Search for the cell housing the specified text and yield its (x, y) center coordinate. 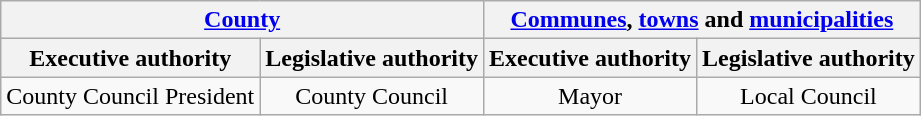
Local Council (809, 96)
County Council (372, 96)
County (242, 20)
Communes, towns and municipalities (702, 20)
Mayor (590, 96)
County Council President (130, 96)
